Pinpoint the cell where the given text exists, returning its (x, y) midpoint coordinate. 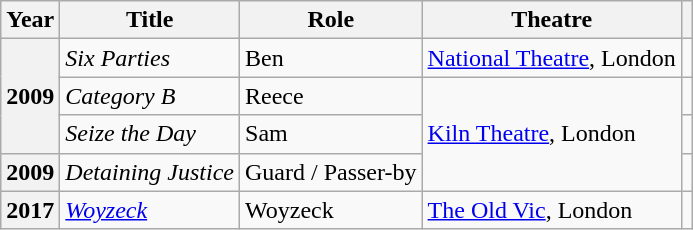
Guard / Passer-by (332, 172)
Ben (332, 58)
Theatre (552, 20)
Year (30, 20)
Title (150, 20)
The Old Vic, London (552, 210)
Seize the Day (150, 134)
2017 (30, 210)
Detaining Justice (150, 172)
National Theatre, London (552, 58)
Six Parties (150, 58)
Kiln Theatre, London (552, 134)
Role (332, 20)
Category B (150, 96)
Sam (332, 134)
Reece (332, 96)
